Pinpoint the cell where the given text exists, returning its [X, Y] midpoint coordinate. 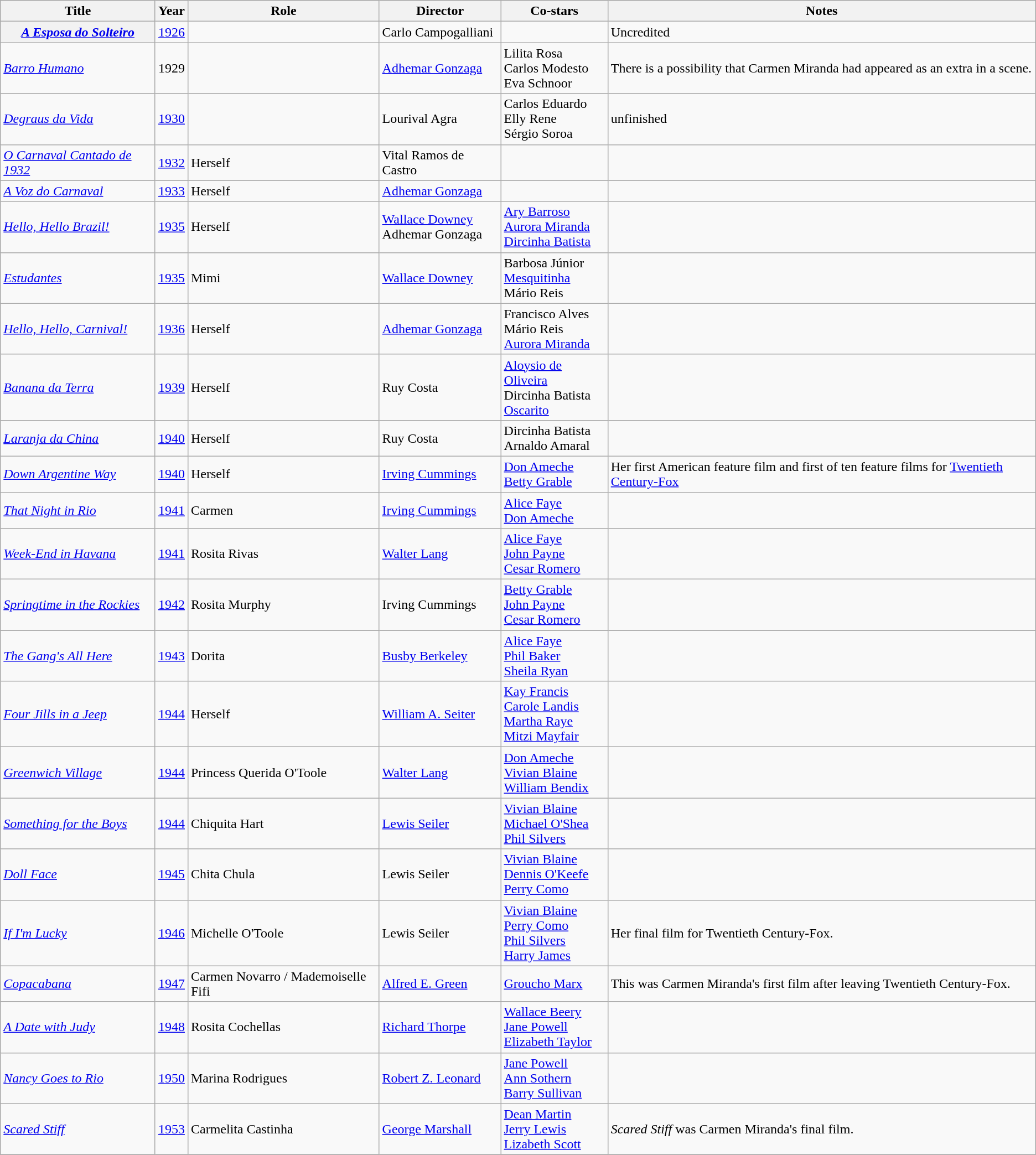
If I'm Lucky [78, 933]
1953 [172, 1129]
1929 [172, 68]
Lilita RosaCarlos ModestoEva Schnoor [555, 68]
Doll Face [78, 874]
1950 [172, 1078]
1926 [172, 32]
Barro Humano [78, 68]
Hello, Hello, Carnival! [78, 329]
1932 [172, 163]
1948 [172, 1027]
Wallace BeeryJane PowellElizabeth Taylor [555, 1027]
Alice FayeJohn PayneCesar Romero [555, 554]
Wallace Downey [440, 278]
Don AmecheBetty Grable [555, 474]
Something for the Boys [78, 823]
William A. Seiter [440, 714]
Notes [821, 11]
1943 [172, 656]
Richard Thorpe [440, 1027]
Nancy Goes to Rio [78, 1078]
Banana da Terra [78, 387]
Ary BarrosoAurora MirandaDircinha Batista [555, 227]
Rosita Cochellas [283, 1027]
Greenwich Village [78, 773]
Alice FayePhil BakerSheila Ryan [555, 656]
Laranja da China [78, 438]
Vivian BlaineDennis O'KeefePerry Como [555, 874]
Michelle O'Toole [283, 933]
Francisco AlvesMário ReisAurora Miranda [555, 329]
1946 [172, 933]
Springtime in the Rockies [78, 605]
Title [78, 11]
1930 [172, 119]
O Carnaval Cantado de 1932 [78, 163]
Her final film for Twentieth Century-Fox. [821, 933]
Carlos EduardoElly ReneSérgio Soroa [555, 119]
Copacabana [78, 984]
Alice FayeDon Ameche [555, 510]
Vital Ramos de Castro [440, 163]
Director [440, 11]
Wallace DowneyAdhemar Gonzaga [440, 227]
Vivian BlaineMichael O'SheaPhil Silvers [555, 823]
Co-stars [555, 11]
Carlo Campogalliani [440, 32]
A Date with Judy [78, 1027]
Dircinha BatistaArnaldo Amaral [555, 438]
Her first American feature film and first of ten feature films for Twentieth Century-Fox [821, 474]
Four Jills in a Jeep [78, 714]
Degraus da Vida [78, 119]
Carmen [283, 510]
1939 [172, 387]
This was Carmen Miranda's first film after leaving Twentieth Century-Fox. [821, 984]
A Voz do Carnaval [78, 191]
Scared Stiff was Carmen Miranda's final film. [821, 1129]
Vivian BlainePerry ComoPhil SilversHarry James [555, 933]
Year [172, 11]
Estudantes [78, 278]
Role [283, 11]
1945 [172, 874]
Princess Querida O'Toole [283, 773]
Rosita Murphy [283, 605]
Down Argentine Way [78, 474]
Groucho Marx [555, 984]
Barbosa JúniorMesquitinhaMário Reis [555, 278]
Mimi [283, 278]
Alfred E. Green [440, 984]
Kay FrancisCarole LandisMartha RayeMitzi Mayfair [555, 714]
Jane PowellAnn SothernBarry Sullivan [555, 1078]
Hello, Hello Brazil! [78, 227]
Carmen Novarro / Mademoiselle Fifi [283, 984]
Week-End in Havana [78, 554]
Lourival Agra [440, 119]
1936 [172, 329]
1942 [172, 605]
Chiquita Hart [283, 823]
1933 [172, 191]
Scared Stiff [78, 1129]
The Gang's All Here [78, 656]
Marina Rodrigues [283, 1078]
George Marshall [440, 1129]
Don AmecheVivian BlaineWilliam Bendix [555, 773]
Busby Berkeley [440, 656]
Carmelita Castinha [283, 1129]
Aloysio de OliveiraDircinha BatistaOscarito [555, 387]
Rosita Rivas [283, 554]
Dorita [283, 656]
Chita Chula [283, 874]
1947 [172, 984]
Robert Z. Leonard [440, 1078]
Dean MartinJerry LewisLizabeth Scott [555, 1129]
unfinished [821, 119]
There is a possibility that Carmen Miranda had appeared as an extra in a scene. [821, 68]
Betty GrableJohn PayneCesar Romero [555, 605]
A Esposa do Solteiro [78, 32]
That Night in Rio [78, 510]
Uncredited [821, 32]
